Identify which cell holds the provided text, then report its (x, y) central coordinate. 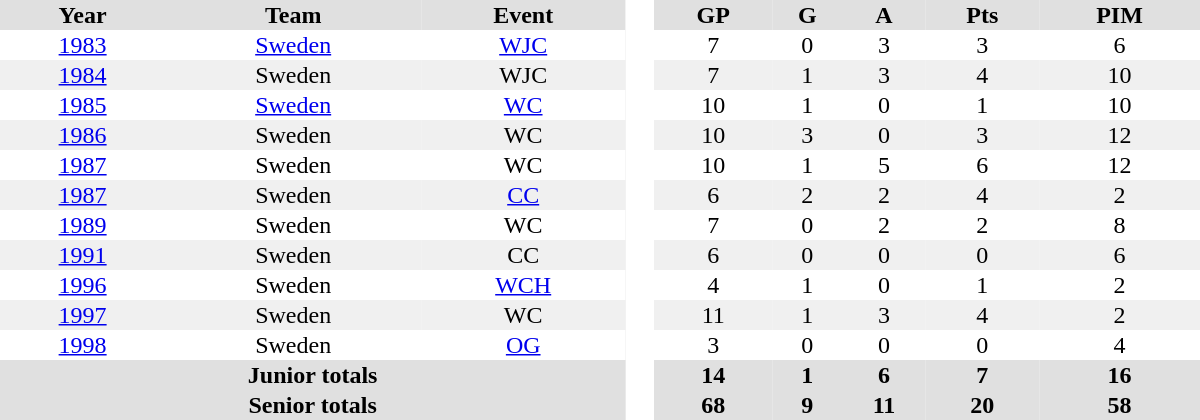
1997 (82, 315)
8 (1120, 225)
G (807, 15)
9 (807, 405)
14 (713, 375)
Junior totals (312, 375)
5 (884, 165)
WCH (523, 285)
Event (523, 15)
GP (713, 15)
1983 (82, 45)
Senior totals (312, 405)
A (884, 15)
68 (713, 405)
1996 (82, 285)
OG (523, 345)
1986 (82, 135)
58 (1120, 405)
Pts (982, 15)
Team (293, 15)
1985 (82, 105)
1984 (82, 75)
20 (982, 405)
16 (1120, 375)
PIM (1120, 15)
1989 (82, 225)
1991 (82, 255)
Year (82, 15)
1998 (82, 345)
